From the cell containing the given text, extract its center point as [X, Y] coordinate. 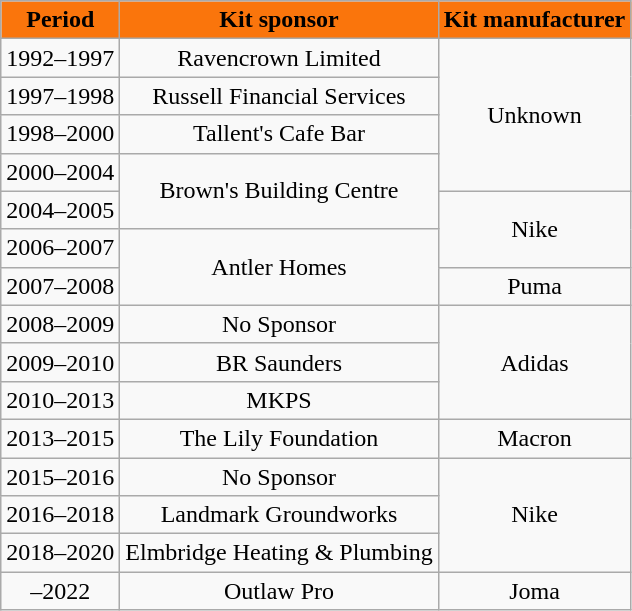
MKPS [279, 400]
2015–2016 [60, 477]
Kit manufacturer [534, 20]
Tallent's Cafe Bar [279, 134]
1992–1997 [60, 58]
Elmbridge Heating & Plumbing [279, 553]
Landmark Groundworks [279, 515]
Ravencrown Limited [279, 58]
Antler Homes [279, 267]
Period [60, 20]
2007–2008 [60, 286]
Brown's Building Centre [279, 191]
Unknown [534, 115]
2006–2007 [60, 248]
2010–2013 [60, 400]
–2022 [60, 591]
Kit sponsor [279, 20]
2008–2009 [60, 324]
2016–2018 [60, 515]
1997–1998 [60, 96]
2009–2010 [60, 362]
Russell Financial Services [279, 96]
2004–2005 [60, 210]
The Lily Foundation [279, 438]
2018–2020 [60, 553]
Puma [534, 286]
2000–2004 [60, 172]
Joma [534, 591]
Adidas [534, 362]
Macron [534, 438]
BR Saunders [279, 362]
2013–2015 [60, 438]
1998–2000 [60, 134]
Outlaw Pro [279, 591]
